Capture the cell that displays the provided text and extract its [x, y] central coordinate. 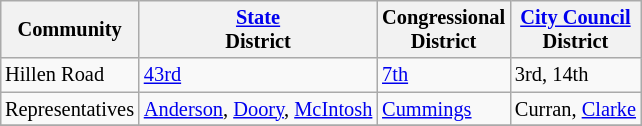
Curran, Clarke [576, 109]
StateDistrict [258, 29]
3rd, 14th [576, 75]
Community [70, 29]
CongressionalDistrict [444, 29]
Representatives [70, 109]
Cummings [444, 109]
43rd [258, 75]
City CouncilDistrict [576, 29]
Hillen Road [70, 75]
7th [444, 75]
Anderson, Doory, McIntosh [258, 109]
